Pinpoint the cell where the given text exists, returning its (X, Y) midpoint coordinate. 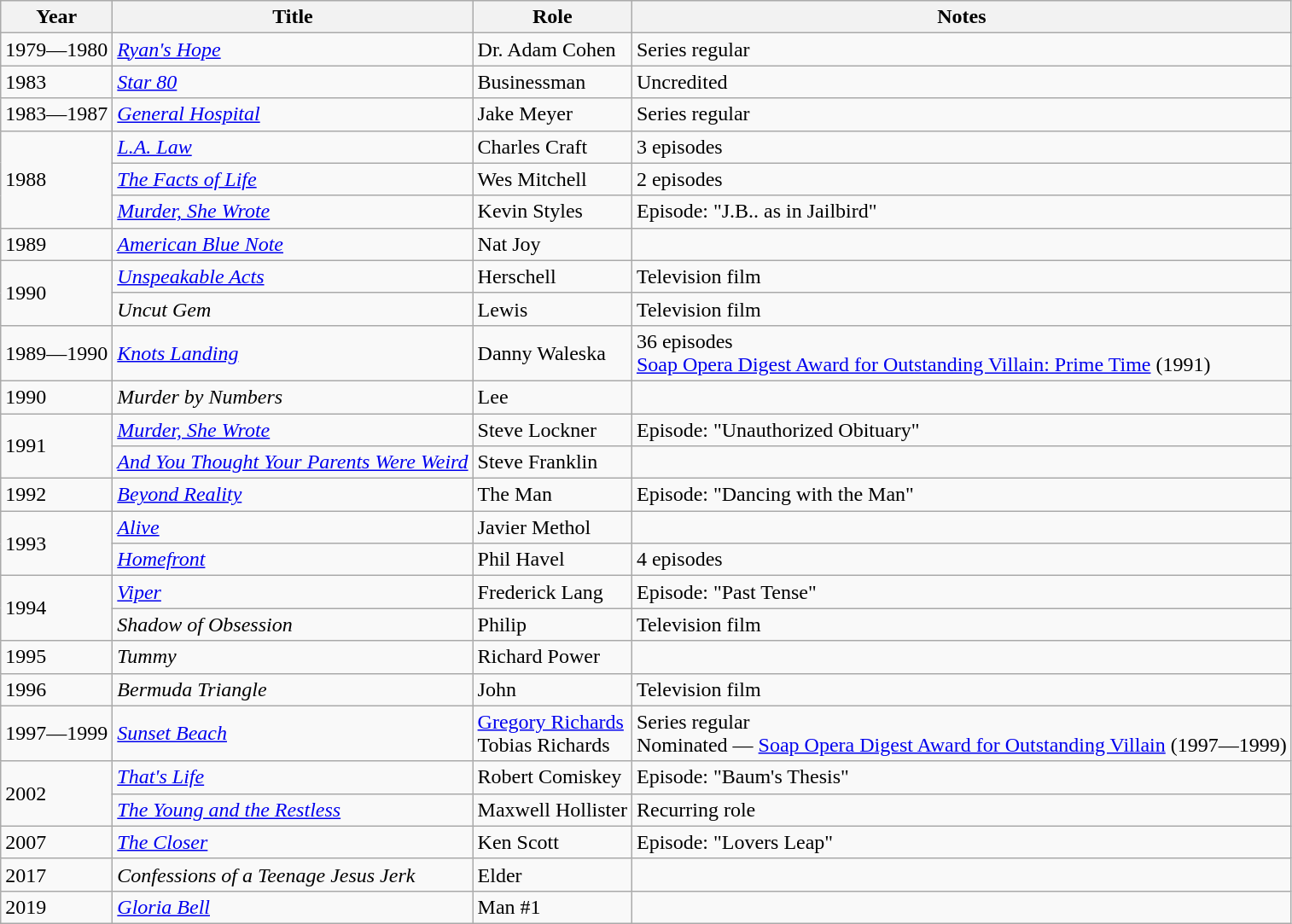
4 episodes (961, 560)
Richard Power (552, 657)
Murder by Numbers (293, 397)
2017 (56, 875)
Elder (552, 875)
L.A. Law (293, 147)
Frederick Lang (552, 592)
Jake Meyer (552, 114)
Businessman (552, 82)
The Man (552, 495)
1983 (56, 82)
Episode: "Baum's Thesis" (961, 777)
The Facts of Life (293, 179)
3 episodes (961, 147)
Ken Scott (552, 842)
Javier Methol (552, 527)
Recurring role (961, 810)
Phil Havel (552, 560)
2019 (56, 907)
1988 (56, 179)
Uncredited (961, 82)
Episode: "Past Tense" (961, 592)
The Closer (293, 842)
Kevin Styles (552, 212)
Charles Craft (552, 147)
1979—1980 (56, 49)
That's Life (293, 777)
Knots Landing (293, 353)
Dr. Adam Cohen (552, 49)
Role (552, 17)
Star 80 (293, 82)
Steve Franklin (552, 462)
And You Thought Your Parents Were Weird (293, 462)
Confessions of a Teenage Jesus Jerk (293, 875)
Danny Waleska (552, 353)
Series regularNominated — Soap Opera Digest Award for Outstanding Villain (1997—1999) (961, 734)
1983—1987 (56, 114)
Lewis (552, 309)
1989 (56, 244)
Alive (293, 527)
1997—1999 (56, 734)
Title (293, 17)
Steve Lockner (552, 429)
1989—1990 (56, 353)
American Blue Note (293, 244)
Year (56, 17)
Gloria Bell (293, 907)
Shadow of Obsession (293, 625)
Gregory RichardsTobias Richards (552, 734)
1995 (56, 657)
Maxwell Hollister (552, 810)
1991 (56, 445)
Uncut Gem (293, 309)
Homefront (293, 560)
Episode: "J.B.. as in Jailbird" (961, 212)
1992 (56, 495)
36 episodesSoap Opera Digest Award for Outstanding Villain: Prime Time (1991) (961, 353)
John (552, 689)
Notes (961, 17)
Man #1 (552, 907)
Philip (552, 625)
The Young and the Restless (293, 810)
Episode: "Lovers Leap" (961, 842)
2007 (56, 842)
Episode: "Unauthorized Obituary" (961, 429)
Robert Comiskey (552, 777)
1994 (56, 608)
Ryan's Hope (293, 49)
Sunset Beach (293, 734)
2 episodes (961, 179)
1993 (56, 543)
Beyond Reality (293, 495)
Herschell (552, 276)
Lee (552, 397)
Unspeakable Acts (293, 276)
General Hospital (293, 114)
Bermuda Triangle (293, 689)
Nat Joy (552, 244)
2002 (56, 793)
Viper (293, 592)
Tummy (293, 657)
1996 (56, 689)
Episode: "Dancing with the Man" (961, 495)
Wes Mitchell (552, 179)
